For the text-containing cell, return its midpoint in (x, y) coordinate format. 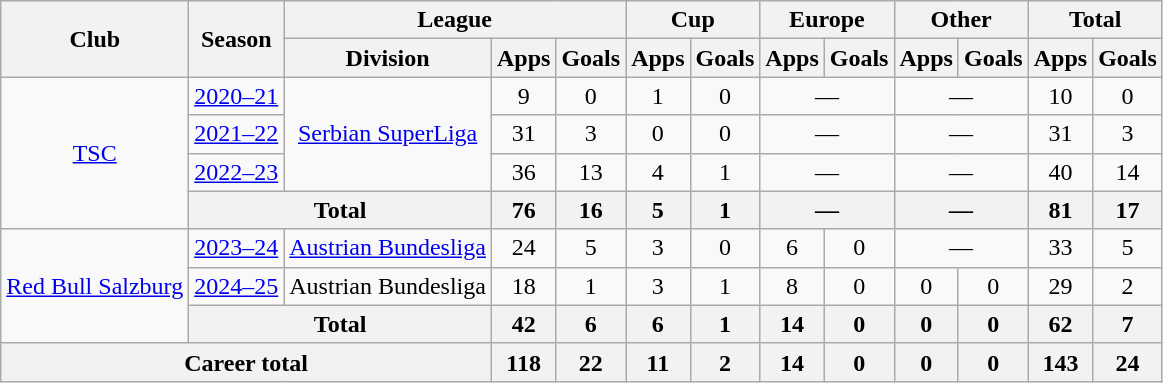
8 (792, 286)
11 (658, 362)
17 (1128, 210)
2022–23 (236, 172)
Club (95, 39)
22 (591, 362)
Division (388, 58)
Season (236, 39)
76 (523, 210)
42 (523, 324)
2024–25 (236, 286)
2021–22 (236, 134)
81 (1060, 210)
9 (523, 96)
2020–21 (236, 96)
7 (1128, 324)
13 (591, 172)
Red Bull Salzburg (95, 286)
40 (1060, 172)
10 (1060, 96)
Cup (693, 20)
TSC (95, 153)
Europe (827, 20)
4 (658, 172)
Serbian SuperLiga (388, 134)
16 (591, 210)
118 (523, 362)
2023–24 (236, 248)
Career total (246, 362)
Other (961, 20)
143 (1060, 362)
29 (1060, 286)
62 (1060, 324)
League (455, 20)
33 (1060, 248)
18 (523, 286)
36 (523, 172)
